Determine the [x, y] coordinate at the center of the cell enclosing the given text.  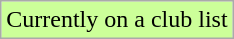
Currently on a club list [117, 20]
